Detect which cell encompasses the target text, then output its (x, y) center coordinate. 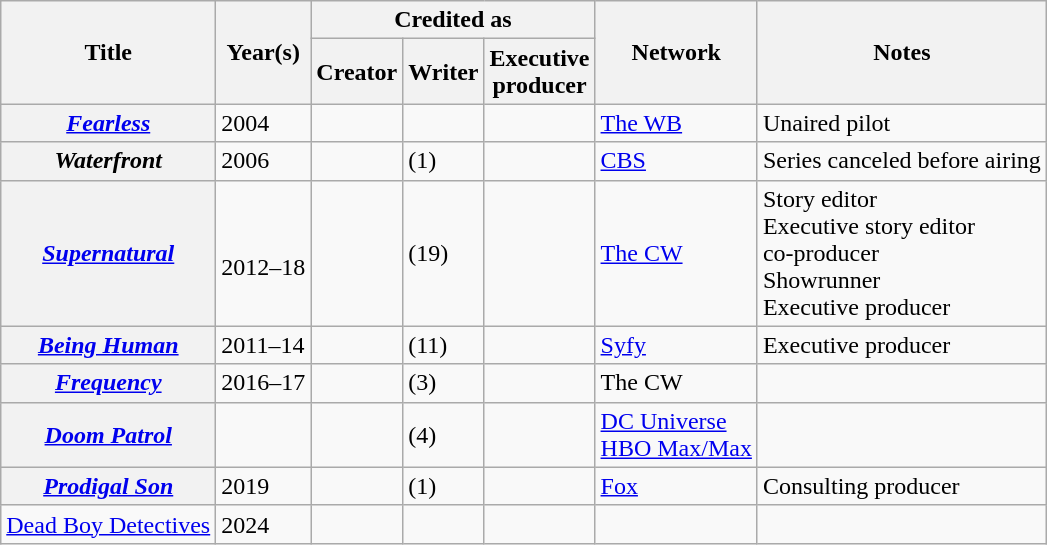
(19) (444, 253)
Year(s) (264, 52)
Writer (444, 72)
Executive producer (902, 345)
2016–17 (264, 383)
Notes (902, 52)
Fearless (108, 123)
Executiveproducer (540, 72)
Frequency (108, 383)
Dead Boy Detectives (108, 524)
2011–14 (264, 345)
Supernatural (108, 253)
Creator (357, 72)
2024 (264, 524)
(3) (444, 383)
(11) (444, 345)
Syfy (676, 345)
Fox (676, 486)
Title (108, 52)
Network (676, 52)
Unaired pilot (902, 123)
Doom Patrol (108, 434)
Consulting producer (902, 486)
Story editor Executive story editor co-producer Showrunner Executive producer (902, 253)
Being Human (108, 345)
The WB (676, 123)
CBS (676, 161)
2012–18 (264, 253)
Series canceled before airing (902, 161)
(4) (444, 434)
2004 (264, 123)
DC UniverseHBO Max/Max (676, 434)
Prodigal Son (108, 486)
Credited as (453, 20)
2006 (264, 161)
2019 (264, 486)
Waterfront (108, 161)
